Pinpoint the cell where the given text exists, returning its (x, y) midpoint coordinate. 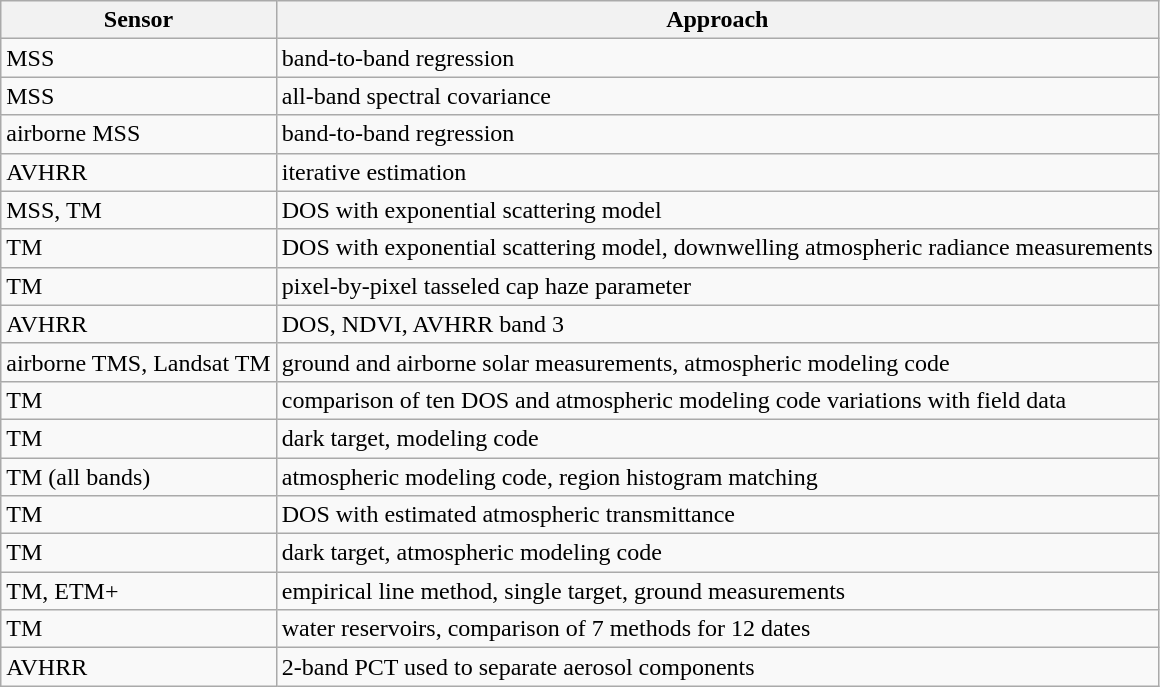
airborne MSS (138, 134)
MSS, TM (138, 210)
dark target, atmospheric modeling code (717, 553)
ground and airborne solar measurements, atmospheric modeling code (717, 362)
empirical line method, single target, ground measurements (717, 591)
dark target, modeling code (717, 438)
Approach (717, 20)
DOS with exponential scattering model, downwelling atmospheric radiance measurements (717, 248)
water reservoirs, comparison of 7 methods for 12 dates (717, 629)
TM, ETM+ (138, 591)
DOS with exponential scattering model (717, 210)
airborne TMS, Landsat TM (138, 362)
DOS with estimated atmospheric transmittance (717, 515)
comparison of ten DOS and atmospheric modeling code variations with field data (717, 400)
pixel-by-pixel tasseled cap haze parameter (717, 286)
Sensor (138, 20)
DOS, NDVI, AVHRR band 3 (717, 324)
iterative estimation (717, 172)
TM (all bands) (138, 477)
atmospheric modeling code, region histogram matching (717, 477)
2-band PCT used to separate aerosol components (717, 667)
all-band spectral covariance (717, 96)
